Locate the cell with the specified text and output its [x, y] center coordinate. 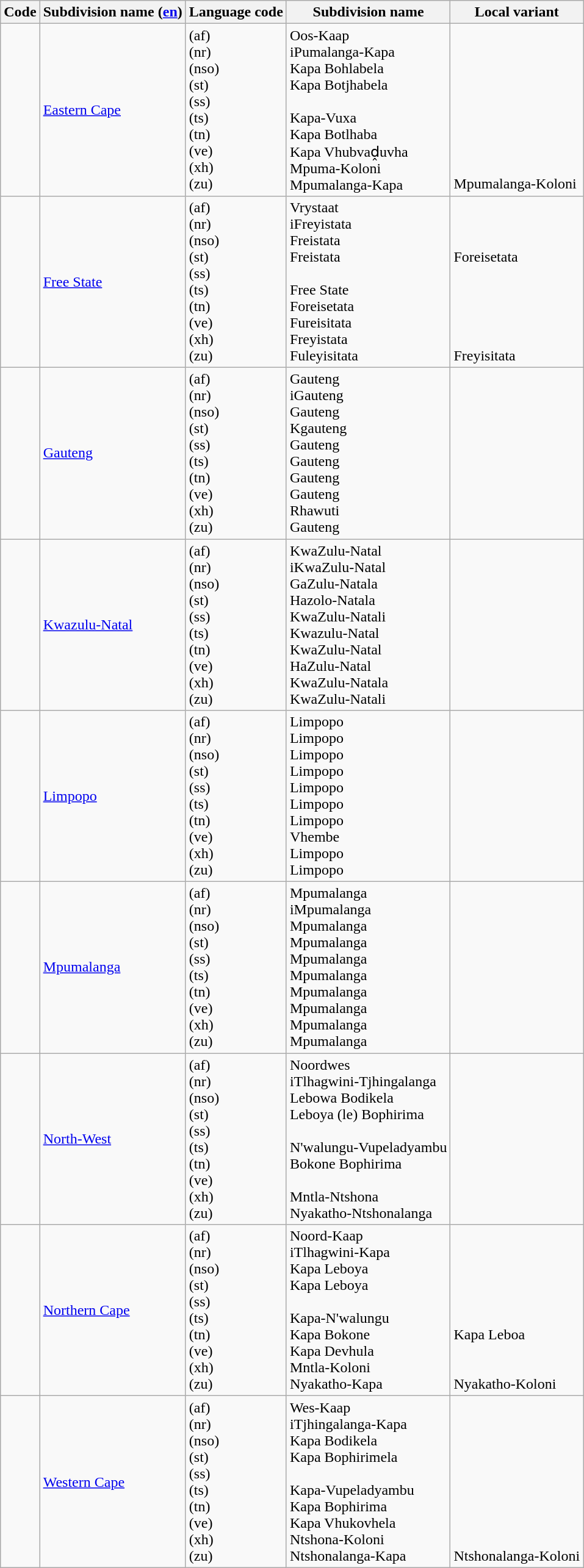
Oos-KaapiPumalanga-KapaKapa BohlabelaKapa BotjhabelaKapa-VuxaKapa BotlhabaKapa VhubvaḓuvhaMpuma-KoloniMpumalanga-Kapa [369, 110]
Noord-KaapiTlhagwini-KapaKapa LeboyaKapa LeboyaKapa-N'walunguKapa BokoneKapa DevhulaMntla-KoloniNyakatho-Kapa [369, 1310]
VrystaatiFreyistataFreistataFreistataFree StateForeisetataFureisitataFreyistataFuleyisitata [369, 282]
Subdivision name (en) [112, 12]
Gauteng [112, 453]
Mpumalanga-Koloni [517, 110]
LimpopoLimpopoLimpopoLimpopoLimpopoLimpopoLimpopoVhembeLimpopoLimpopo [369, 797]
Kapa LeboaNyakatho-Koloni [517, 1310]
Language code [236, 12]
North-West [112, 1139]
MpumalangaiMpumalangaMpumalangaMpumalangaMpumalangaMpumalangaMpumalangaMpumalangaMpumalangaMpumalanga [369, 967]
Limpopo [112, 797]
Eastern Cape [112, 110]
Western Cape [112, 1482]
Local variant [517, 12]
GautengiGautengGautengKgautengGautengGautengGautengGautengRhawutiGauteng [369, 453]
ForeisetataFreyisitata [517, 282]
KwaZulu-NataliKwaZulu-NatalGaZulu-NatalaHazolo-NatalaKwaZulu-NataliKwazulu-NatalKwaZulu-NatalHaZulu-NatalKwaZulu-NatalaKwaZulu-Natali [369, 625]
Wes-KaapiTjhingalanga-KapaKapa BodikelaKapa BophirimelaKapa-VupeladyambuKapa BophirimaKapa VhukovhelaNtshona-KoloniNtshonalanga-Kapa [369, 1482]
Code [20, 12]
Mpumalanga [112, 967]
Subdivision name [369, 12]
Northern Cape [112, 1310]
Kwazulu-Natal [112, 625]
NoordwesiTlhagwini-TjhingalangaLebowa BodikelaLeboya (le) BophirimaN'walungu-VupeladyambuBokone BophirimaMntla-NtshonaNyakatho-Ntshonalanga [369, 1139]
Ntshonalanga-Koloni [517, 1482]
Free State [112, 282]
